Capture the cell that displays the provided text and extract its (x, y) central coordinate. 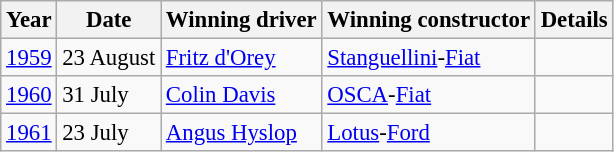
Lotus-Ford (428, 133)
1959 (29, 58)
OSCA-Fiat (428, 95)
31 July (109, 95)
Stanguellini-Fiat (428, 58)
Angus Hyslop (242, 133)
Fritz d'Orey (242, 58)
Details (574, 20)
23 July (109, 133)
Year (29, 20)
Winning constructor (428, 20)
Winning driver (242, 20)
23 August (109, 58)
Colin Davis (242, 95)
Date (109, 20)
1960 (29, 95)
1961 (29, 133)
